Identify which cell holds the provided text, then report its [x, y] central coordinate. 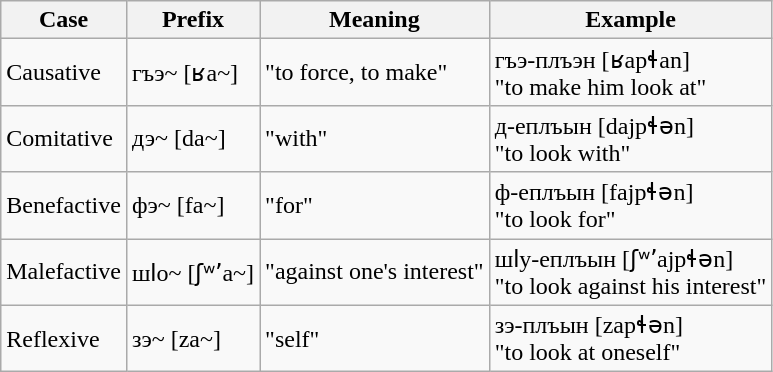
д-еплъын [dajpɬən] "to look with" [630, 138]
Prefix [192, 20]
дэ~ [da~] [192, 138]
гъэ~ [ʁa~] [192, 72]
гъэ-плъэн [ʁapɬan] "to make him look at" [630, 72]
Malefactive [64, 272]
Meaning [375, 20]
Causative [64, 72]
зэ~ [za~] [192, 338]
фэ~ [fa~] [192, 206]
"against one's interest" [375, 272]
"self" [375, 338]
ф-еплъын [fajpɬən] "to look for" [630, 206]
Case [64, 20]
Benefactive [64, 206]
"with" [375, 138]
шӏу-еплъын [ʃʷʼajpɬən] "to look against his interest" [630, 272]
Comitative [64, 138]
Example [630, 20]
зэ-плъын [zapɬən] "to look at oneself" [630, 338]
шӏо~ [ʃʷʼa~] [192, 272]
"for" [375, 206]
"to force, to make" [375, 72]
Reflexive [64, 338]
